Locate the cell with the specified text and output its [X, Y] center coordinate. 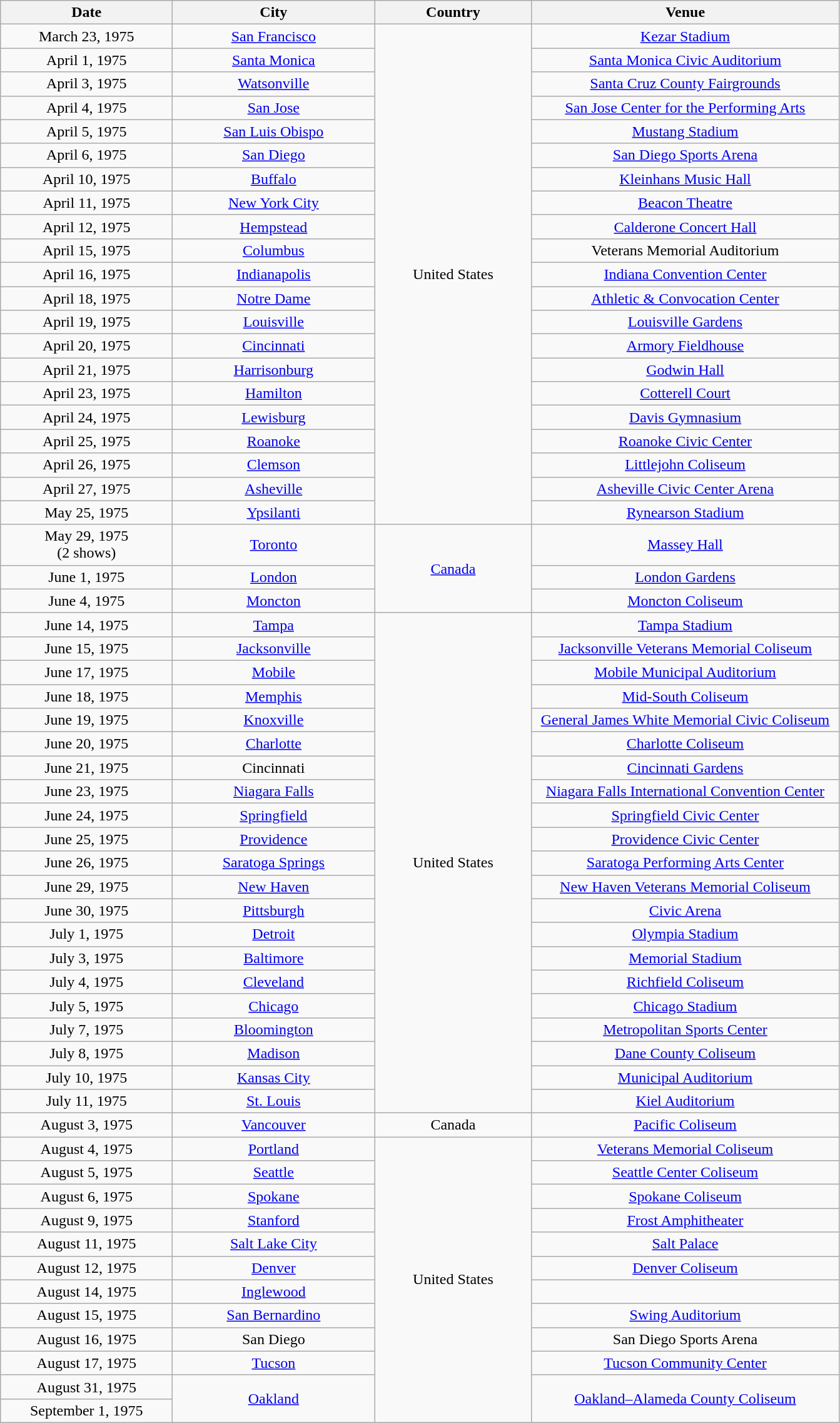
Calderone Concert Hall [686, 227]
Municipal Auditorium [686, 1077]
July 11, 1975 [86, 1101]
Watsonville [274, 84]
Stanford [274, 1220]
August 31, 1975 [86, 1387]
August 11, 1975 [86, 1244]
Roanoke [274, 441]
Saratoga Springs [274, 863]
Columbus [274, 250]
Spokane Coliseum [686, 1196]
London [274, 577]
Oakland–Alameda County Coliseum [686, 1399]
April 19, 1975 [86, 322]
Armory Fieldhouse [686, 346]
Indianapolis [274, 274]
Mobile Municipal Auditorium [686, 672]
May 25, 1975 [86, 513]
Roanoke Civic Center [686, 441]
June 30, 1975 [86, 910]
Richfield Coliseum [686, 982]
August 15, 1975 [86, 1315]
June 20, 1975 [86, 744]
Toronto [274, 544]
Date [86, 13]
Charlotte Coliseum [686, 744]
Tampa Stadium [686, 625]
Kleinhans Music Hall [686, 179]
Bloomington [274, 1029]
June 14, 1975 [86, 625]
April 10, 1975 [86, 179]
Mid-South Coliseum [686, 696]
August 14, 1975 [86, 1292]
Pacific Coliseum [686, 1125]
April 23, 1975 [86, 394]
Kansas City [274, 1077]
August 12, 1975 [86, 1268]
Vancouver [274, 1125]
Cotterell Court [686, 394]
Ypsilanti [274, 513]
Buffalo [274, 179]
June 21, 1975 [86, 768]
July 3, 1975 [86, 958]
Saratoga Performing Arts Center [686, 863]
June 1, 1975 [86, 577]
July 5, 1975 [86, 1006]
Niagara Falls [274, 792]
New Haven Veterans Memorial Coliseum [686, 887]
April 20, 1975 [86, 346]
General James White Memorial Civic Coliseum [686, 720]
April 1, 1975 [86, 60]
Lewisburg [274, 417]
April 15, 1975 [86, 250]
Asheville Civic Center Arena [686, 489]
Tucson [274, 1363]
Littlejohn Coliseum [686, 465]
Cleveland [274, 982]
Chicago Stadium [686, 1006]
Salt Palace [686, 1244]
Portland [274, 1149]
Louisville [274, 322]
Frost Amphitheater [686, 1220]
April 6, 1975 [86, 155]
Asheville [274, 489]
Madison [274, 1053]
New York City [274, 203]
St. Louis [274, 1101]
Memphis [274, 696]
Springfield [274, 815]
June 29, 1975 [86, 887]
Denver Coliseum [686, 1268]
August 5, 1975 [86, 1173]
Swing Auditorium [686, 1315]
Chicago [274, 1006]
Providence Civic Center [686, 839]
June 23, 1975 [86, 792]
Olympia Stadium [686, 934]
Charlotte [274, 744]
Kiel Auditorium [686, 1101]
Louisville Gardens [686, 322]
Spokane [274, 1196]
June 19, 1975 [86, 720]
April 12, 1975 [86, 227]
June 26, 1975 [86, 863]
San Jose Center for the Performing Arts [686, 108]
July 10, 1975 [86, 1077]
Detroit [274, 934]
Massey Hall [686, 544]
August 16, 1975 [86, 1339]
Moncton Coliseum [686, 601]
March 23, 1975 [86, 36]
San Jose [274, 108]
August 6, 1975 [86, 1196]
Athletic & Convocation Center [686, 298]
Rynearson Stadium [686, 513]
Country [453, 13]
June 18, 1975 [86, 696]
April 11, 1975 [86, 203]
Denver [274, 1268]
San Bernardino [274, 1315]
August 17, 1975 [86, 1363]
April 16, 1975 [86, 274]
Venue [686, 13]
Godwin Hall [686, 370]
Mobile [274, 672]
June 24, 1975 [86, 815]
Indiana Convention Center [686, 274]
Knoxville [274, 720]
Niagara Falls International Convention Center [686, 792]
Jacksonville [274, 648]
April 26, 1975 [86, 465]
Hempstead [274, 227]
City [274, 13]
June 17, 1975 [86, 672]
April 21, 1975 [86, 370]
Inglewood [274, 1292]
August 9, 1975 [86, 1220]
August 3, 1975 [86, 1125]
April 4, 1975 [86, 108]
September 1, 1975 [86, 1410]
Harrisonburg [274, 370]
April 24, 1975 [86, 417]
Civic Arena [686, 910]
Baltimore [274, 958]
May 29, 1975(2 shows) [86, 544]
Cincinnati Gardens [686, 768]
Pittsburgh [274, 910]
June 4, 1975 [86, 601]
Seattle Center Coliseum [686, 1173]
Kezar Stadium [686, 36]
Tampa [274, 625]
Oakland [274, 1399]
Jacksonville Veterans Memorial Coliseum [686, 648]
Davis Gymnasium [686, 417]
April 27, 1975 [86, 489]
Santa Monica Civic Auditorium [686, 60]
San Francisco [274, 36]
June 15, 1975 [86, 648]
July 8, 1975 [86, 1053]
Notre Dame [274, 298]
Veterans Memorial Auditorium [686, 250]
July 4, 1975 [86, 982]
Springfield Civic Center [686, 815]
Moncton [274, 601]
Hamilton [274, 394]
Seattle [274, 1173]
Metropolitan Sports Center [686, 1029]
July 7, 1975 [86, 1029]
Tucson Community Center [686, 1363]
Providence [274, 839]
Clemson [274, 465]
August 4, 1975 [86, 1149]
April 18, 1975 [86, 298]
London Gardens [686, 577]
Salt Lake City [274, 1244]
June 25, 1975 [86, 839]
April 3, 1975 [86, 84]
July 1, 1975 [86, 934]
Santa Monica [274, 60]
New Haven [274, 887]
Santa Cruz County Fairgrounds [686, 84]
Memorial Stadium [686, 958]
Veterans Memorial Coliseum [686, 1149]
San Luis Obispo [274, 131]
Mustang Stadium [686, 131]
Dane County Coliseum [686, 1053]
Beacon Theatre [686, 203]
April 25, 1975 [86, 441]
April 5, 1975 [86, 131]
